Identify which cell holds the provided text, then report its (x, y) central coordinate. 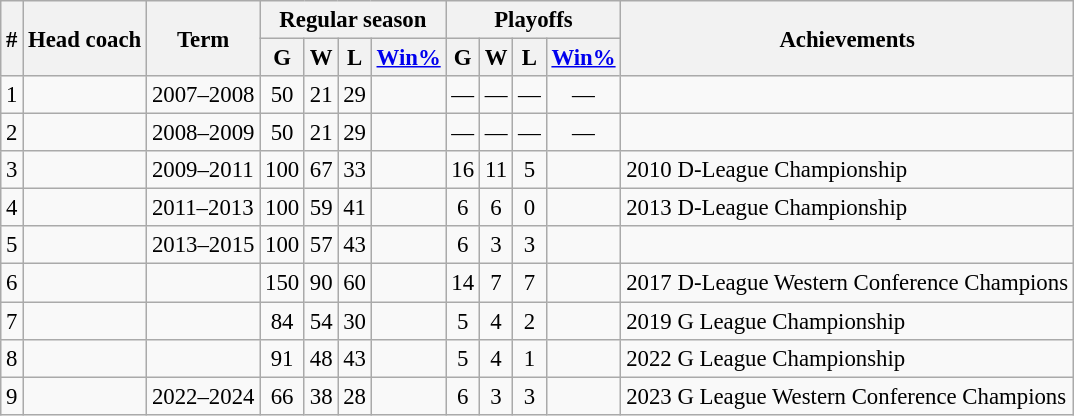
66 (282, 396)
150 (282, 283)
2022–2024 (204, 396)
2019 G League Championship (847, 321)
Achievements (847, 38)
84 (282, 321)
2007–2008 (204, 95)
48 (320, 358)
Regular season (353, 20)
9 (12, 396)
2017 D-League Western Conference Champions (847, 283)
54 (320, 321)
41 (354, 208)
16 (462, 170)
2008–2009 (204, 133)
60 (354, 283)
2023 G League Western Conference Champions (847, 396)
57 (320, 245)
2022 G League Championship (847, 358)
30 (354, 321)
28 (354, 396)
2009–2011 (204, 170)
14 (462, 283)
8 (12, 358)
Term (204, 38)
59 (320, 208)
2011–2013 (204, 208)
38 (320, 396)
0 (530, 208)
# (12, 38)
2010 D-League Championship (847, 170)
91 (282, 358)
2013 D-League Championship (847, 208)
Playoffs (534, 20)
90 (320, 283)
67 (320, 170)
Head coach (85, 38)
11 (496, 170)
33 (354, 170)
2013–2015 (204, 245)
